Capture the cell that displays the provided text and extract its [x, y] central coordinate. 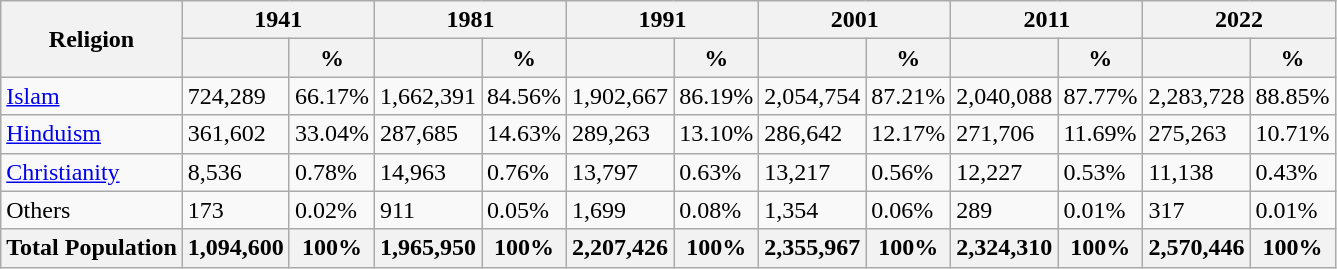
13,797 [620, 172]
2,355,967 [812, 248]
Islam [92, 96]
0.76% [524, 172]
2,054,754 [812, 96]
2,570,446 [1196, 248]
1981 [470, 20]
317 [1196, 210]
1941 [278, 20]
0.02% [332, 210]
87.77% [1100, 96]
911 [428, 210]
724,289 [236, 96]
13.10% [716, 134]
2001 [855, 20]
Christianity [92, 172]
289,263 [620, 134]
8,536 [236, 172]
11,138 [1196, 172]
Total Population [92, 248]
87.21% [908, 96]
1991 [663, 20]
2,207,426 [620, 248]
0.63% [716, 172]
275,263 [1196, 134]
1,965,950 [428, 248]
88.85% [1292, 96]
86.19% [716, 96]
10.71% [1292, 134]
286,642 [812, 134]
Others [92, 210]
2,324,310 [1004, 248]
2,283,728 [1196, 96]
0.43% [1292, 172]
0.08% [716, 210]
0.53% [1100, 172]
287,685 [428, 134]
271,706 [1004, 134]
289 [1004, 210]
1,094,600 [236, 248]
173 [236, 210]
14.63% [524, 134]
33.04% [332, 134]
12.17% [908, 134]
2011 [1047, 20]
2022 [1239, 20]
1,902,667 [620, 96]
0.06% [908, 210]
1,354 [812, 210]
66.17% [332, 96]
361,602 [236, 134]
Hinduism [92, 134]
14,963 [428, 172]
2,040,088 [1004, 96]
Religion [92, 39]
12,227 [1004, 172]
0.78% [332, 172]
84.56% [524, 96]
1,699 [620, 210]
13,217 [812, 172]
1,662,391 [428, 96]
0.05% [524, 210]
11.69% [1100, 134]
0.56% [908, 172]
